Output the (x, y) coordinate of the center of the cell containing the given text.  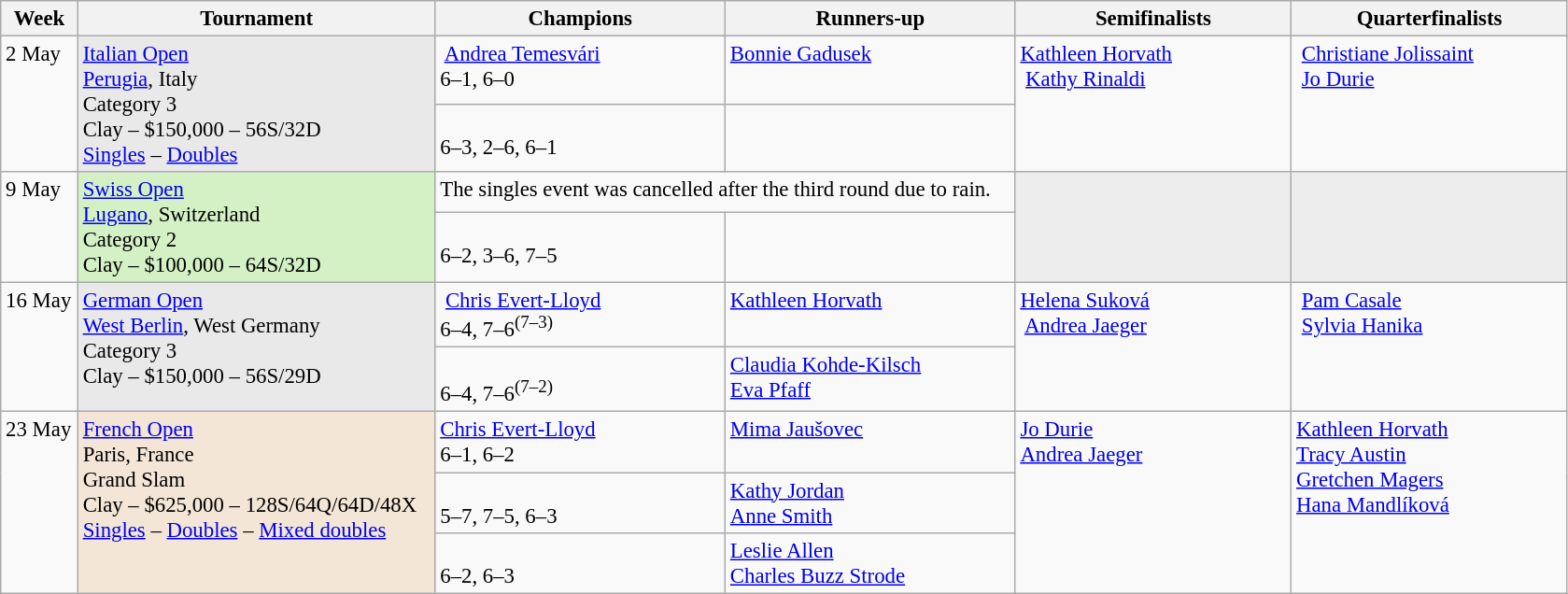
German Open West Berlin, West GermanyCategory 3Clay – $150,000 – 56S/29D (256, 347)
Tournament (256, 19)
Mima Jaušovec (870, 443)
Bonnie Gadusek (870, 71)
6–4, 7–6(7–2) (581, 379)
Christiane Jolissaint Jo Durie (1430, 105)
Quarterfinalists (1430, 19)
Chris Evert-Lloyd6–4, 7–6(7–3) (581, 316)
Claudia Kohde-Kilsch Eva Pfaff (870, 379)
6–2, 3–6, 7–5 (581, 248)
Kathleen Horvath Kathy Rinaldi (1153, 105)
Leslie Allen Charles Buzz Strode (870, 562)
Runners-up (870, 19)
6–2, 6–3 (581, 562)
Week (39, 19)
Pam Casale Sylvia Hanika (1430, 347)
Swiss Open Lugano, SwitzerlandCategory 2Clay – $100,000 – 64S/32D (256, 228)
Semifinalists (1153, 19)
16 May (39, 347)
Chris Evert-Lloyd 6–1, 6–2 (581, 443)
Helena Suková Andrea Jaeger (1153, 347)
23 May (39, 502)
Andrea Temesvári6–1, 6–0 (581, 71)
Kathy Jordan Anne Smith (870, 502)
The singles event was cancelled after the third round due to rain. (725, 192)
6–3, 2–6, 6–1 (581, 138)
Kathleen Horvath Tracy Austin Gretchen Magers Hana Mandlíková (1430, 502)
Kathleen Horvath (870, 316)
Italian Open Perugia, ItalyCategory 3Clay – $150,000 – 56S/32D Singles – Doubles (256, 105)
5–7, 7–5, 6–3 (581, 502)
2 May (39, 105)
French Open Paris, FranceGrand Slam Clay – $625,000 – 128S/64Q/64D/48X Singles – Doubles – Mixed doubles (256, 502)
Champions (581, 19)
9 May (39, 228)
Jo Durie Andrea Jaeger (1153, 502)
